Return (x, y) of the center of cell containing provided text 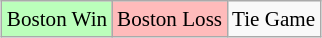
Boston Loss (170, 18)
Tie Game (274, 18)
Boston Win (57, 18)
